Search for the cell housing the specified text and yield its [x, y] center coordinate. 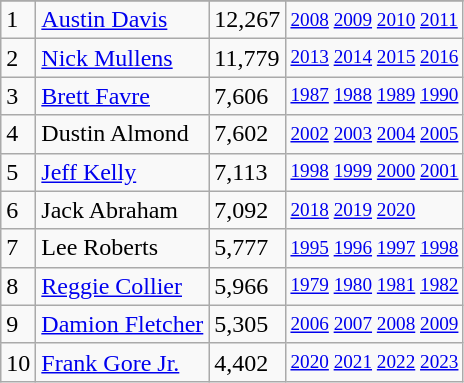
2020 2021 2022 2023 [374, 362]
2006 2007 2008 2009 [374, 324]
5,305 [248, 324]
2013 2014 2015 2016 [374, 58]
9 [18, 324]
12,267 [248, 20]
3 [18, 96]
4 [18, 134]
5 [18, 172]
Frank Gore Jr. [122, 362]
7 [18, 248]
4,402 [248, 362]
Austin Davis [122, 20]
7,606 [248, 96]
Nick Mullens [122, 58]
7,092 [248, 210]
2018 2019 2020 [374, 210]
Damion Fletcher [122, 324]
Brett Favre [122, 96]
2 [18, 58]
7,113 [248, 172]
1979 1980 1981 1982 [374, 286]
1987 1988 1989 1990 [374, 96]
5,966 [248, 286]
2002 2003 2004 2005 [374, 134]
1995 1996 1997 1998 [374, 248]
Reggie Collier [122, 286]
5,777 [248, 248]
6 [18, 210]
Jeff Kelly [122, 172]
8 [18, 286]
7,602 [248, 134]
Lee Roberts [122, 248]
1998 1999 2000 2001 [374, 172]
11,779 [248, 58]
1 [18, 20]
Jack Abraham [122, 210]
2008 2009 2010 2011 [374, 20]
Dustin Almond [122, 134]
10 [18, 362]
